Determine the [X, Y] coordinate at the center of the cell enclosing the given text.  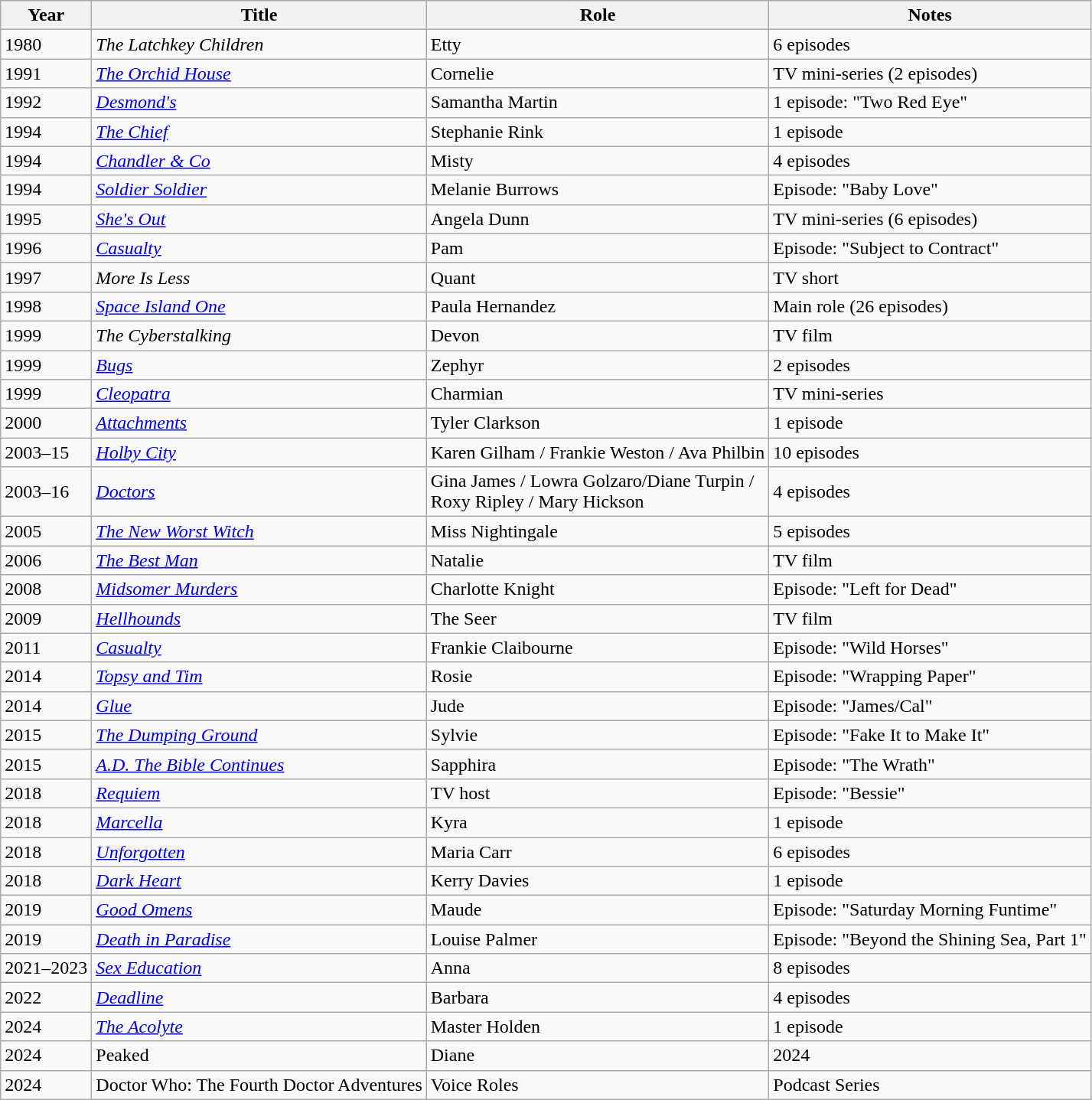
Topsy and Tim [259, 677]
Cornelie [598, 73]
Rosie [598, 677]
2022 [46, 997]
10 episodes [931, 452]
TV mini-series (6 episodes) [931, 219]
Karen Gilham / Frankie Weston / Ava Philbin [598, 452]
Doctors [259, 491]
Gina James / Lowra Golzaro/Diane Turpin /Roxy Ripley / Mary Hickson [598, 491]
Episode: "Beyond the Shining Sea, Part 1" [931, 939]
2003–15 [46, 452]
Good Omens [259, 910]
Attachments [259, 423]
1991 [46, 73]
2006 [46, 560]
TV mini-series [931, 394]
Space Island One [259, 306]
Main role (26 episodes) [931, 306]
Sex Education [259, 968]
TV host [598, 793]
Holby City [259, 452]
1992 [46, 103]
Voice Roles [598, 1085]
Kyra [598, 822]
More Is Less [259, 277]
Death in Paradise [259, 939]
Cleopatra [259, 394]
Barbara [598, 997]
Episode: "Saturday Morning Funtime" [931, 910]
Episode: "Baby Love" [931, 190]
Episode: "Bessie" [931, 793]
Episode: "Left for Dead" [931, 589]
Episode: "The Wrath" [931, 764]
2021–2023 [46, 968]
Episode: "Wild Horses" [931, 648]
The Cyberstalking [259, 335]
2 episodes [931, 365]
Episode: "James/Cal" [931, 706]
Kerry Davies [598, 881]
2011 [46, 648]
Master Holden [598, 1027]
The Seer [598, 619]
TV short [931, 277]
Miss Nightingale [598, 531]
1997 [46, 277]
Melanie Burrows [598, 190]
Anna [598, 968]
2005 [46, 531]
Sylvie [598, 735]
Angela Dunn [598, 219]
Soldier Soldier [259, 190]
Tyler Clarkson [598, 423]
2008 [46, 589]
Charmian [598, 394]
Year [46, 15]
Jude [598, 706]
2000 [46, 423]
The Best Man [259, 560]
8 episodes [931, 968]
2003–16 [46, 491]
The Acolyte [259, 1027]
Louise Palmer [598, 939]
Devon [598, 335]
2009 [46, 619]
Misty [598, 161]
Midsomer Murders [259, 589]
The New Worst Witch [259, 531]
Natalie [598, 560]
Bugs [259, 365]
Episode: "Fake It to Make It" [931, 735]
Peaked [259, 1056]
Pam [598, 248]
5 episodes [931, 531]
Podcast Series [931, 1085]
1 episode: "Two Red Eye" [931, 103]
Glue [259, 706]
1995 [46, 219]
Chandler & Co [259, 161]
1998 [46, 306]
Etty [598, 44]
The Dumping Ground [259, 735]
Charlotte Knight [598, 589]
Diane [598, 1056]
Role [598, 15]
Maria Carr [598, 852]
Requiem [259, 793]
Dark Heart [259, 881]
1980 [46, 44]
The Orchid House [259, 73]
Stephanie Rink [598, 132]
Episode: "Wrapping Paper" [931, 677]
Samantha Martin [598, 103]
Marcella [259, 822]
Quant [598, 277]
The Latchkey Children [259, 44]
Episode: "Subject to Contract" [931, 248]
A.D. The Bible Continues [259, 764]
Hellhounds [259, 619]
Sapphira [598, 764]
Maude [598, 910]
Zephyr [598, 365]
TV mini-series (2 episodes) [931, 73]
The Chief [259, 132]
1996 [46, 248]
Deadline [259, 997]
Frankie Claibourne [598, 648]
Unforgotten [259, 852]
Title [259, 15]
She's Out [259, 219]
Doctor Who: The Fourth Doctor Adventures [259, 1085]
Notes [931, 15]
Desmond's [259, 103]
Paula Hernandez [598, 306]
